Detect which cell encompasses the target text, then output its [X, Y] center coordinate. 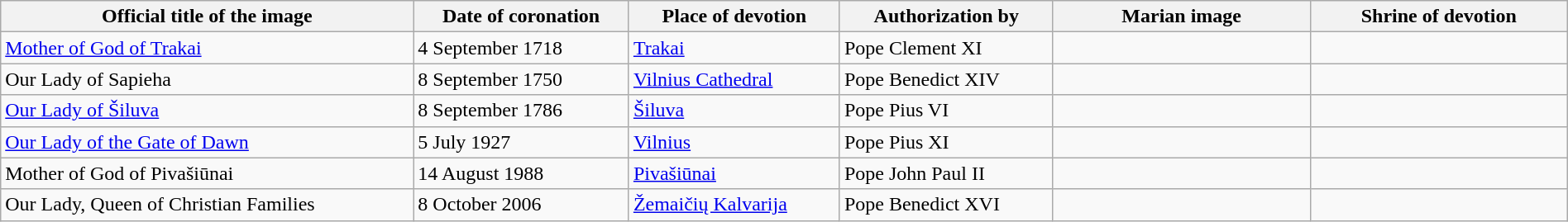
Our Lady, Queen of Christian Families [207, 205]
Our Lady of Šiluva [207, 111]
Pope Clement XI [946, 48]
Mother of God of Trakai [207, 48]
Date of coronation [521, 17]
Vilnius Cathedral [734, 79]
Žemaičių Kalvarija [734, 205]
Pope Benedict XVI [946, 205]
Pivašiūnai [734, 173]
Pope Pius XI [946, 142]
Šiluva [734, 111]
Pope John Paul II [946, 173]
Shrine of devotion [1439, 17]
Trakai [734, 48]
Authorization by [946, 17]
Mother of God of Pivašiūnai [207, 173]
Marian image [1181, 17]
Pope Benedict XIV [946, 79]
Pope Pius VI [946, 111]
4 September 1718 [521, 48]
5 July 1927 [521, 142]
14 August 1988 [521, 173]
Place of devotion [734, 17]
Our Lady of Sapieha [207, 79]
Vilnius [734, 142]
Official title of the image [207, 17]
8 September 1750 [521, 79]
8 September 1786 [521, 111]
Our Lady of the Gate of Dawn [207, 142]
8 October 2006 [521, 205]
